From the cell containing the given text, extract its center point as (x, y) coordinate. 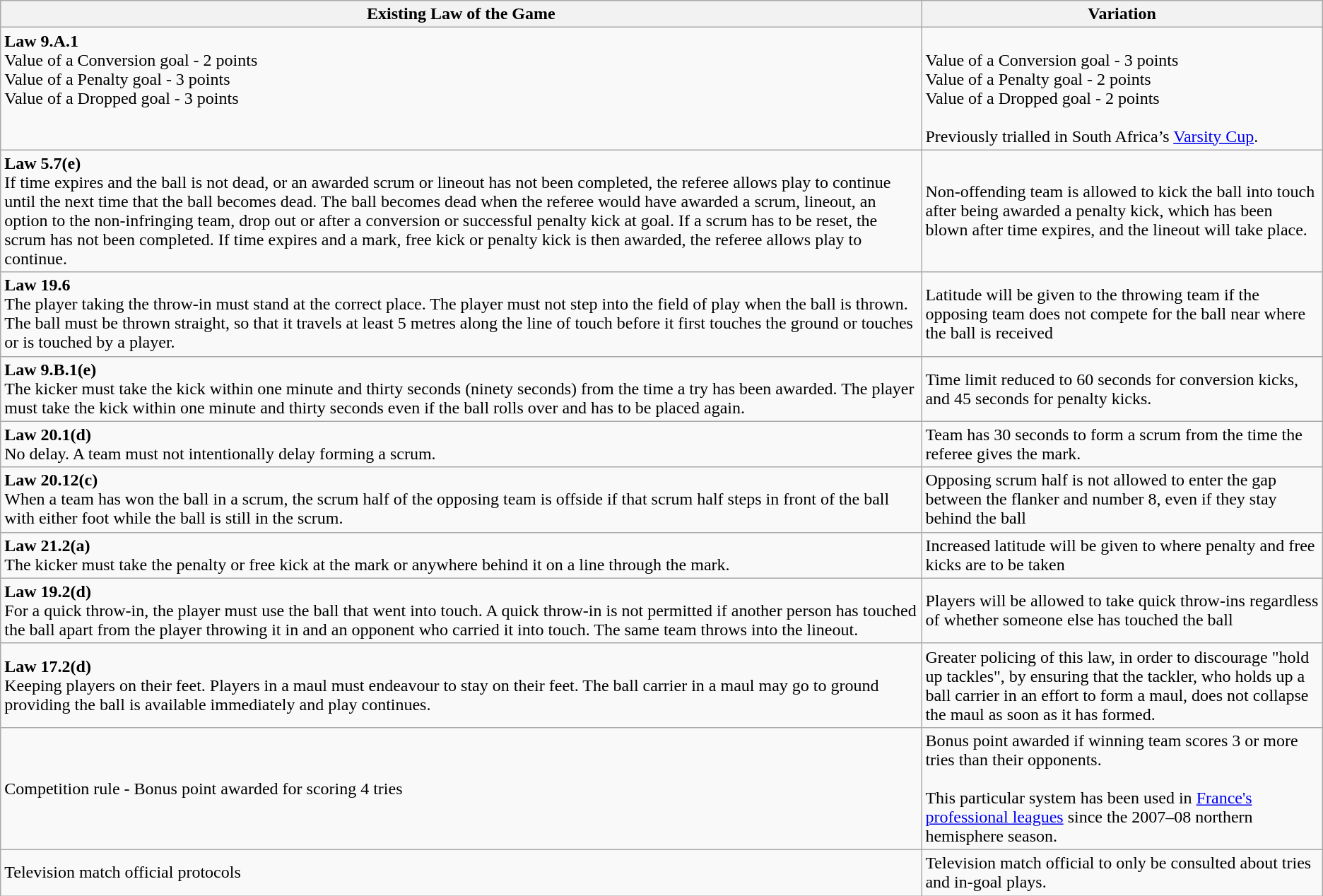
Television match official protocols (461, 872)
Law 20.1(d)No delay. A team must not intentionally delay forming a scrum. (461, 444)
Existing Law of the Game (461, 14)
Opposing scrum half is not allowed to enter the gap between the flanker and number 8, even if they stay behind the ball (1122, 500)
Law 9.A.1Value of a Conversion goal - 2 pointsValue of a Penalty goal - 3 pointsValue of a Dropped goal - 3 points (461, 89)
Players will be allowed to take quick throw-ins regardless of whether someone else has touched the ball (1122, 611)
Law 21.2(a)The kicker must take the penalty or free kick at the mark or anywhere behind it on a line through the mark. (461, 555)
Team has 30 seconds to form a scrum from the time the referee gives the mark. (1122, 444)
Increased latitude will be given to where penalty and free kicks are to be taken (1122, 555)
Competition rule - Bonus point awarded for scoring 4 tries (461, 789)
Variation (1122, 14)
Television match official to only be consulted about tries and in-goal plays. (1122, 872)
Latitude will be given to the throwing team if the opposing team does not compete for the ball near where the ball is received (1122, 314)
Time limit reduced to 60 seconds for conversion kicks, and 45 seconds for penalty kicks. (1122, 389)
